Capture the cell that displays the provided text and extract its (X, Y) central coordinate. 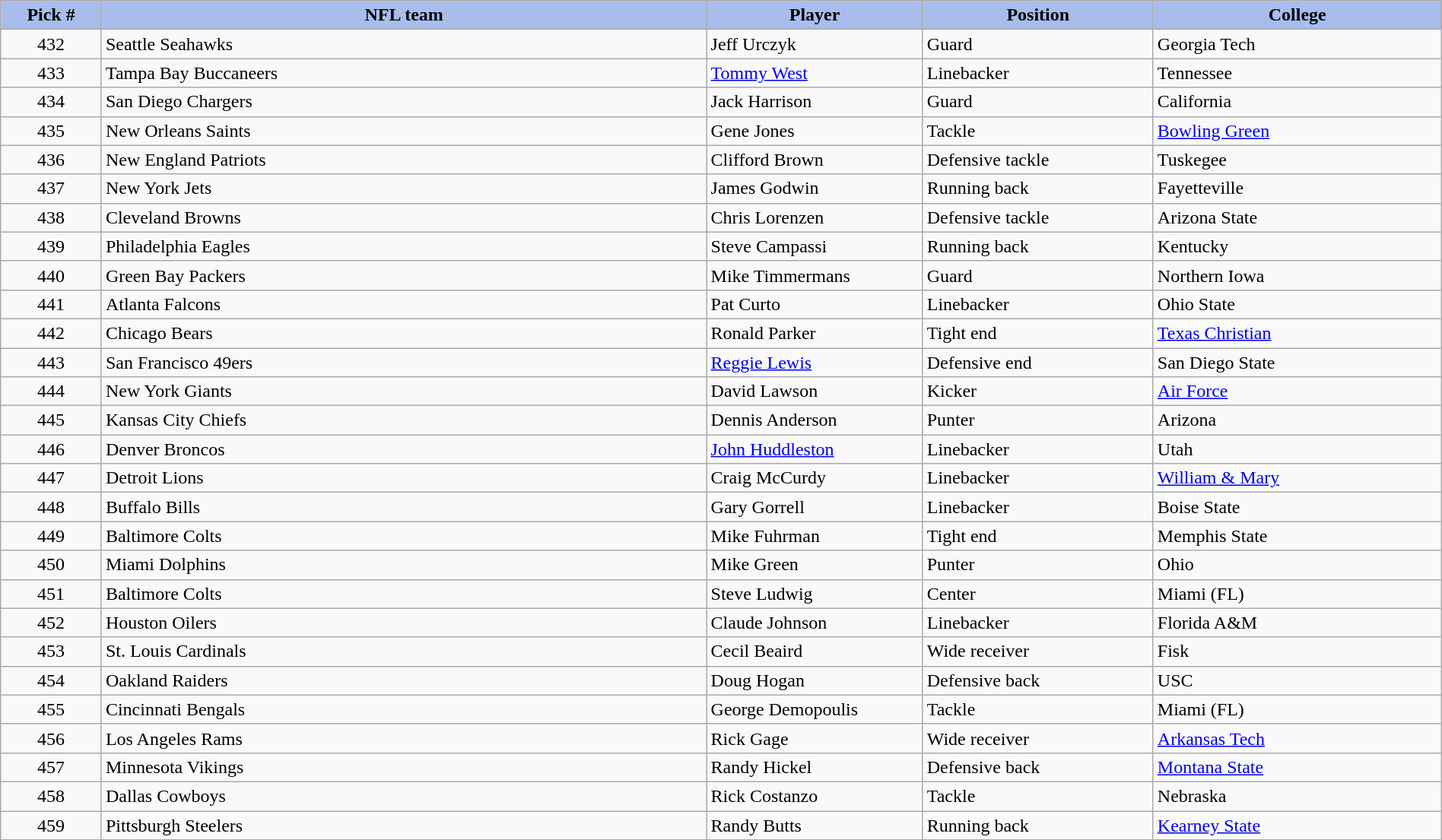
John Huddleston (815, 449)
456 (52, 738)
459 (52, 825)
Chicago Bears (404, 333)
450 (52, 565)
Arizona (1297, 420)
St. Louis Cardinals (404, 651)
Texas Christian (1297, 333)
Gary Gorrell (815, 507)
Chris Lorenzen (815, 217)
Oakland Raiders (404, 680)
College (1297, 15)
441 (52, 304)
433 (52, 73)
Reggie Lewis (815, 363)
Seattle Seahawks (404, 44)
Boise State (1297, 507)
NFL team (404, 15)
445 (52, 420)
Buffalo Bills (404, 507)
Minnesota Vikings (404, 767)
Cincinnati Bengals (404, 709)
442 (52, 333)
Dallas Cowboys (404, 796)
455 (52, 709)
Clifford Brown (815, 160)
Pick # (52, 15)
454 (52, 680)
439 (52, 246)
457 (52, 767)
Randy Butts (815, 825)
438 (52, 217)
Tampa Bay Buccaneers (404, 73)
Atlanta Falcons (404, 304)
California (1297, 102)
Air Force (1297, 391)
George Demopoulis (815, 709)
New England Patriots (404, 160)
449 (52, 536)
Craig McCurdy (815, 478)
Arizona State (1297, 217)
Miami Dolphins (404, 565)
Fayetteville (1297, 189)
Ohio State (1297, 304)
446 (52, 449)
Mike Timmermans (815, 275)
Philadelphia Eagles (404, 246)
Position (1037, 15)
Steve Campassi (815, 246)
William & Mary (1297, 478)
Doug Hogan (815, 680)
Los Angeles Rams (404, 738)
Tommy West (815, 73)
440 (52, 275)
Pat Curto (815, 304)
David Lawson (815, 391)
Florida A&M (1297, 623)
Kicker (1037, 391)
Jack Harrison (815, 102)
443 (52, 363)
451 (52, 594)
458 (52, 796)
Georgia Tech (1297, 44)
Denver Broncos (404, 449)
Steve Ludwig (815, 594)
Bowling Green (1297, 131)
437 (52, 189)
Randy Hickel (815, 767)
New York Giants (404, 391)
Defensive end (1037, 363)
Nebraska (1297, 796)
New Orleans Saints (404, 131)
Gene Jones (815, 131)
Fisk (1297, 651)
Rick Costanzo (815, 796)
452 (52, 623)
Tuskegee (1297, 160)
Kansas City Chiefs (404, 420)
Arkansas Tech (1297, 738)
New York Jets (404, 189)
Tennessee (1297, 73)
Rick Gage (815, 738)
434 (52, 102)
Green Bay Packers (404, 275)
Ohio (1297, 565)
Mike Fuhrman (815, 536)
453 (52, 651)
USC (1297, 680)
Pittsburgh Steelers (404, 825)
San Diego Chargers (404, 102)
Utah (1297, 449)
San Francisco 49ers (404, 363)
Northern Iowa (1297, 275)
435 (52, 131)
Montana State (1297, 767)
Memphis State (1297, 536)
Jeff Urczyk (815, 44)
James Godwin (815, 189)
Kearney State (1297, 825)
San Diego State (1297, 363)
432 (52, 44)
Ronald Parker (815, 333)
Detroit Lions (404, 478)
Houston Oilers (404, 623)
Cleveland Browns (404, 217)
436 (52, 160)
Claude Johnson (815, 623)
448 (52, 507)
447 (52, 478)
Kentucky (1297, 246)
Center (1037, 594)
Dennis Anderson (815, 420)
Mike Green (815, 565)
444 (52, 391)
Cecil Beaird (815, 651)
Player (815, 15)
